Return the [x, y] coordinate for the center point of the cell that contains the specified text.  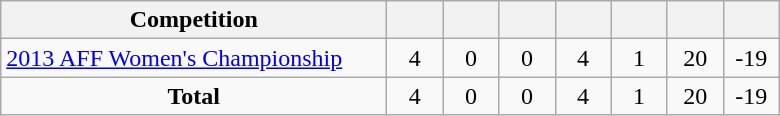
Competition [194, 20]
Total [194, 96]
2013 AFF Women's Championship [194, 58]
